Find where the given text appears and provide that cell's center as (x, y) coordinate. 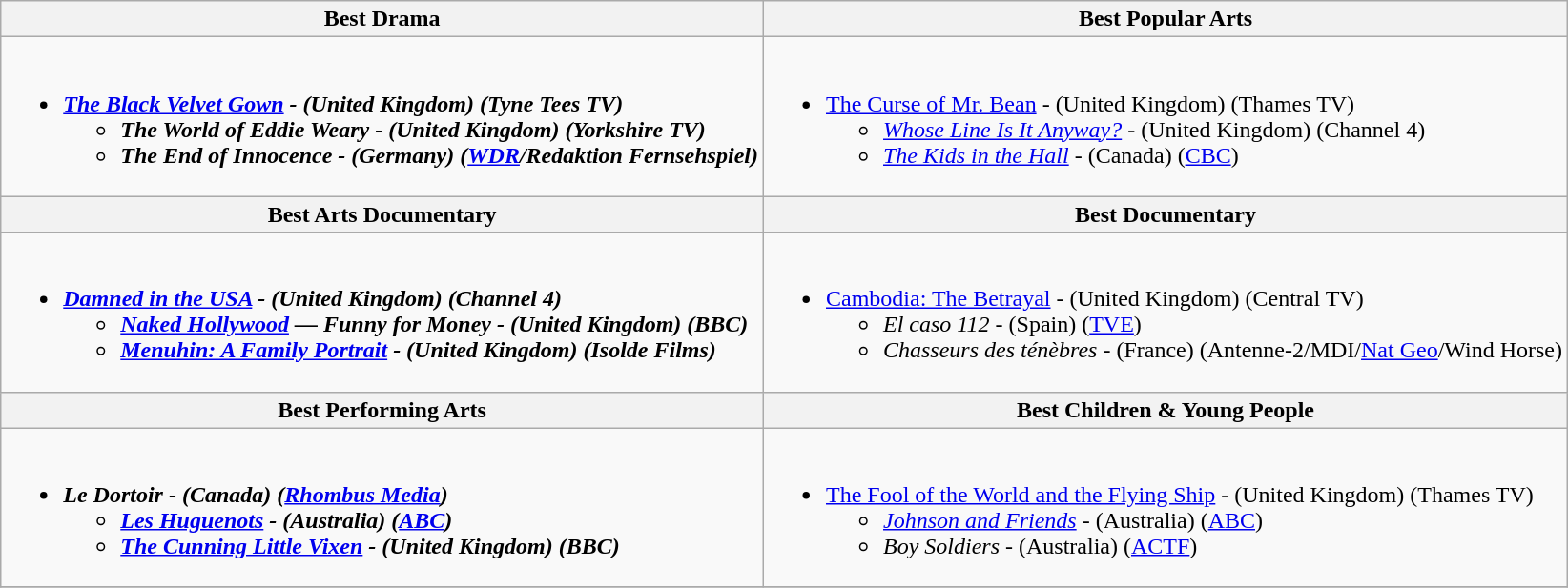
Le Dortoir - (Canada) (Rhombus Media)Les Huguenots - (Australia) (ABC)The Cunning Little Vixen - (United Kingdom) (BBC) (382, 507)
Best Children & Young People (1166, 410)
Best Drama (382, 19)
Cambodia: The Betrayal - (United Kingdom) (Central TV)El caso 112 - (Spain) (TVE)Chasseurs des ténèbres - (France) (Antenne-2/MDI/Nat Geo/Wind Horse) (1166, 313)
The Curse of Mr. Bean - (United Kingdom) (Thames TV)Whose Line Is It Anyway? - (United Kingdom) (Channel 4)The Kids in the Hall - (Canada) (CBC) (1166, 116)
Best Documentary (1166, 214)
The Fool of the World and the Flying Ship - (United Kingdom) (Thames TV)Johnson and Friends - (Australia) (ABC)Boy Soldiers - (Australia) (ACTF) (1166, 507)
Best Popular Arts (1166, 19)
Best Performing Arts (382, 410)
Best Arts Documentary (382, 214)
